Detect which cell encompasses the target text, then output its (x, y) center coordinate. 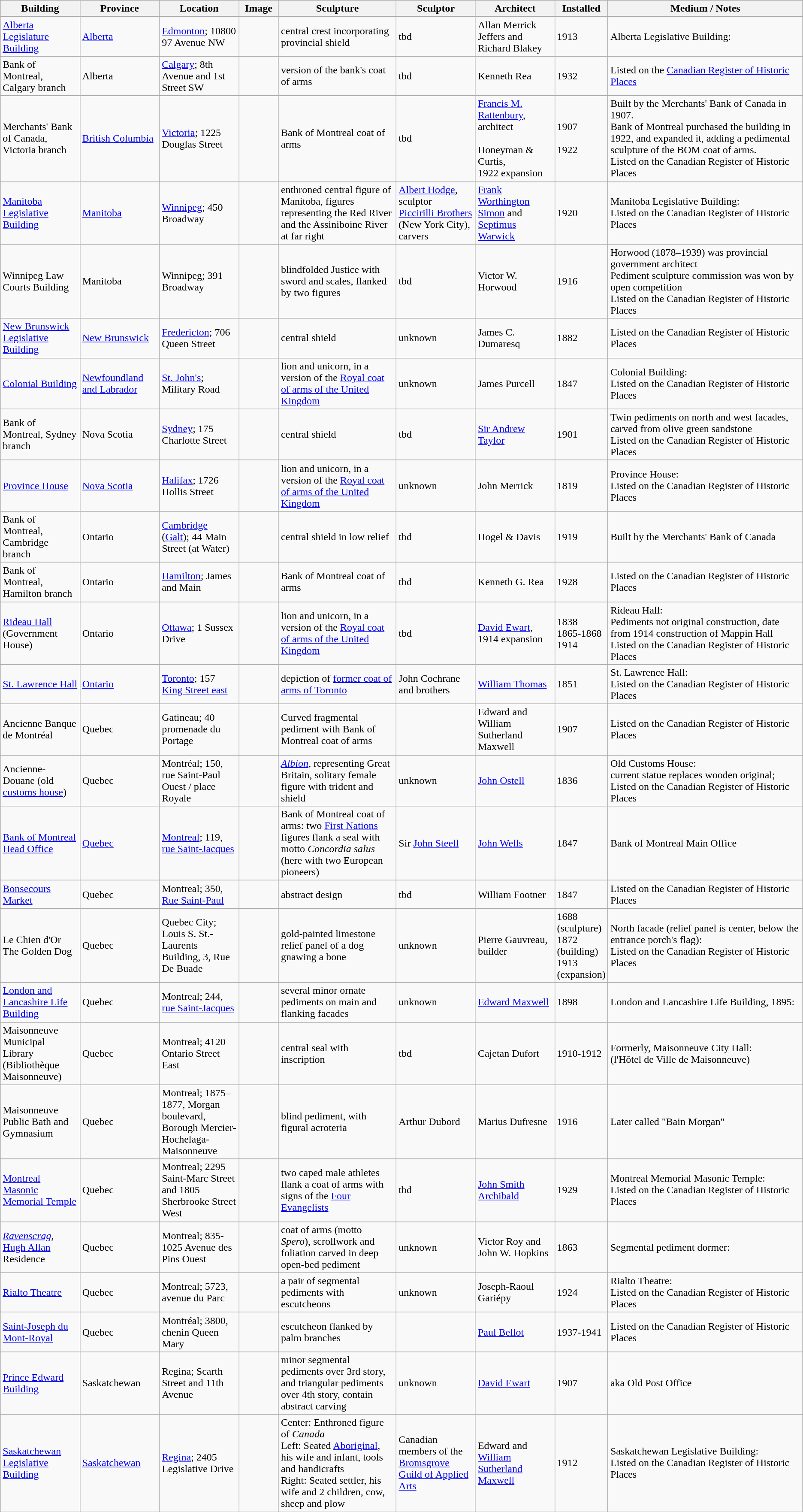
a pair of segmental pediments with escutcheons (337, 1292)
Hamilton; James and Main (199, 582)
blind pediment, with figural acroteria (337, 1122)
Bank of Montreal Main Office (705, 844)
Rialto Theatre (40, 1292)
Calgary; 8th Avenue and 1st Street SW (199, 76)
David Ewart,1914 expansion (515, 633)
Maisonneuve Municipal Library(Bibliothèque Maisonneuve) (40, 1053)
Rideau Hall(Government House) (40, 633)
several minor ornate pediments on main and flanking facades (337, 1002)
Joseph-Raoul Gariépy (515, 1292)
John Merrick (515, 486)
Bank of Montreal, Sydney branch (40, 434)
Bank of Montreal Head Office (40, 844)
1882 (581, 338)
Rideau Hall:Pediments not original construction, date from 1914 construction of Mappin HallListed on the Canadian Register of Historic Places (705, 633)
Edward Maxwell (515, 1002)
John Ostell (515, 781)
Rialto Theatre:Listed on the Canadian Register of Historic Places (705, 1292)
Montreal; 244, rue Saint-Jacques (199, 1002)
Hogel & Davis (515, 536)
Arthur Dubord (436, 1122)
1910-1912 (581, 1053)
Colonial Building:Listed on the Canadian Register of Historic Places (705, 384)
Halifax; 1726 Hollis Street (199, 486)
Paul Bellot (515, 1332)
Sculptor (436, 9)
Le Chien d'OrThe Golden Dog (40, 946)
John Smith Archibald (515, 1190)
Sir John Steell (436, 844)
escutcheon flanked by palm branches (337, 1332)
Allan Merrick Jeffers and Richard Blakey (515, 36)
1912 (581, 1463)
Prince Edward Building (40, 1383)
Albion, representing Great Britain, solitary female figure with trident and shield (337, 781)
Montreal; 350, Rue Saint-Paul (199, 894)
Manitoba Legislative Building (40, 213)
Gatineau; 40 promenade du Portage (199, 729)
blindfolded Justice with sword and scales, flanked by two figures (337, 281)
St. Lawrence Hall:Listed on the Canadian Register of Historic Places (705, 684)
1924 (581, 1292)
Kenneth Rea (515, 76)
Fredericton; 706 Queen Street (199, 338)
18381865-18681914 (581, 633)
Edmonton; 10800 97 Avenue NW (199, 36)
Albert Hodge, sculptorPiccirilli Brothers (New York City), carvers (436, 213)
Ancienne Banque de Montréal (40, 729)
1898 (581, 1002)
1937-1941 (581, 1332)
Montreal Memorial Masonic Temple: Listed on the Canadian Register of Historic Places (705, 1190)
Montreal Masonic Memorial Temple (40, 1190)
Marius Dufresne (515, 1122)
St. Lawrence Hall (40, 684)
Canadian members of the Bromsgrove Guild of Applied Arts (436, 1463)
Later called "Bain Morgan" (705, 1122)
1928 (581, 582)
Cambridge (Galt); 44 Main Street (at Water) (199, 536)
Alberta Legislature Building (40, 36)
central crest incorporating provincial shield (337, 36)
1901 (581, 434)
aka Old Post Office (705, 1383)
North facade (relief panel is center, below the entrance porch's flag):Listed on the Canadian Register of Historic Places (705, 946)
Winnipeg Law Courts Building (40, 281)
version of the bank's coat of arms (337, 76)
1919 (581, 536)
St. John's; Military Road (199, 384)
Montreal; 2295 Saint-Marc Street and 1805 Sherbrooke Street West (199, 1190)
Montreal; 119, rue Saint-Jacques (199, 844)
John Cochrane and brothers (436, 684)
Francis M. Rattenbury, architectHoneyman & Curtis,1922 expansion (515, 139)
Medium / Notes (705, 9)
Maisonneuve Public Bath and Gymnasium (40, 1122)
Montréal; 150, rue Saint-Paul Ouest / place Royale (199, 781)
James Purcell (515, 384)
Twin pediments on north and west facades, carved from olive green sandstoneListed on the Canadian Register of Historic Places (705, 434)
Bonsecours Market (40, 894)
Formerly, Maisonneuve City Hall:(l'Hôtel de Ville de Maisonneuve) (705, 1053)
1819 (581, 486)
Built by the Merchants' Bank of Canada (705, 536)
abstract design (337, 894)
Bank of Montreal, Hamilton branch (40, 582)
Image (259, 9)
Bank of Montreal, Calgary branch (40, 76)
1851 (581, 684)
Quebec City; Louis S. St.-Laurents Building, 3, Rue De Buade (199, 946)
1929 (581, 1190)
Ravenscrag, Hugh Allan Residence (40, 1247)
Bank of Montreal, Cambridge branch (40, 536)
Building (40, 9)
Winnipeg; 450 Broadway (199, 213)
1920 (581, 213)
Montreal; 4120 Ontario Street East (199, 1053)
Montréal; 3800, chenin Queen Mary (199, 1332)
two caped male athletes flank a coat of arms with signs of the Four Evangelists (337, 1190)
British Columbia (120, 139)
central seal with inscription (337, 1053)
London and Lancashire Life Building, 1895: (705, 1002)
Montreal; 5723, avenue du Parc (199, 1292)
Frank Worthington Simon and Septimus Warwick (515, 213)
Victor W. Horwood (515, 281)
Segmental pediment dormer: (705, 1247)
Architect (515, 9)
Cajetan Dufort (515, 1053)
William Thomas (515, 684)
Newfoundland and Labrador (120, 384)
Saskatchewan Legislative Building:Listed on the Canadian Register of Historic Places (705, 1463)
Location (199, 9)
New Brunswick (120, 338)
Victoria; 1225 Douglas Street (199, 139)
Victor Roy and John W. Hopkins (515, 1247)
London and Lancashire Life Building (40, 1002)
John Wells (515, 844)
David Ewart (515, 1383)
Sir Andrew Taylor (515, 434)
Colonial Building (40, 384)
Ottawa; 1 Sussex Drive (199, 633)
Winnipeg; 391 Broadway (199, 281)
1913 (581, 36)
19071922 (581, 139)
Toronto; 157 King Street east (199, 684)
James C. Dumaresq (515, 338)
Saskatchewan Legislative Building (40, 1463)
1836 (581, 781)
Ancienne-Douane (old customs house) (40, 781)
Alberta Legislative Building: (705, 36)
gold-painted limestone relief panel of a dog gnawing a bone (337, 946)
Installed (581, 9)
Bank of Montreal coat of arms: two First Nations figures flank a seal with motto Concordia salus (here with two European pioneers) (337, 844)
coat of arms (motto Spero), scrollwork and foliation carved in deep open-bed pediment (337, 1247)
Manitoba Legislative Building: Listed on the Canadian Register of Historic Places (705, 213)
1863 (581, 1247)
Old Customs House:current statue replaces wooden original;Listed on the Canadian Register of Historic Places (705, 781)
depiction of former coat of arms of Toronto (337, 684)
central shield in low relief (337, 536)
William Footner (515, 894)
Province House (40, 486)
Montreal; 1875–1877, Morgan boulevard, Borough Mercier-Hochelaga-Maisonneuve (199, 1122)
enthroned central figure of Manitoba, figures representing the Red River and the Assiniboine River at far right (337, 213)
Province (120, 9)
Province House: Listed on the Canadian Register of Historic Places (705, 486)
Regina; 2405 Legislative Drive (199, 1463)
Montreal; 835-1025 Avenue des Pins Ouest (199, 1247)
New Brunswick Legislative Building (40, 338)
Sydney; 175 Charlotte Street (199, 434)
Merchants' Bank of Canada, Victoria branch (40, 139)
Saint-Joseph du Mont-Royal (40, 1332)
minor segmental pediments over 3rd story, and triangular pediments over 4th story, contain abstract carving (337, 1383)
Curved fragmental pediment with Bank of Montreal coat of arms (337, 729)
Regina; Scarth Street and 11th Avenue (199, 1383)
Kenneth G. Rea (515, 582)
Pierre Gauvreau, builder (515, 946)
1932 (581, 76)
1688 (sculpture)1872 (building)1913 (expansion) (581, 946)
Sculpture (337, 9)
